Detect which cell encompasses the target text, then output its [x, y] center coordinate. 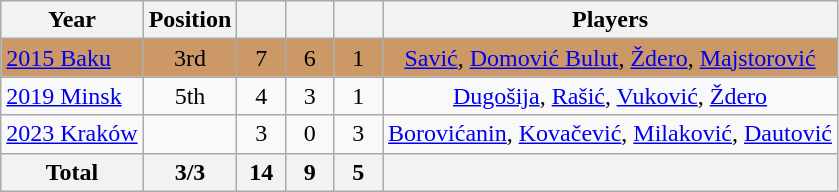
9 [310, 172]
0 [310, 134]
Year [72, 20]
3/3 [190, 172]
6 [310, 58]
Borovićanin, Kovačević, Milaković, Dautović [610, 134]
Total [72, 172]
2019 Minsk [72, 96]
2015 Baku [72, 58]
Dugošija, Rašić, Vuković, Ždero [610, 96]
Players [610, 20]
3rd [190, 58]
5th [190, 96]
Savić, Domović Bulut, Ždero, Majstorović [610, 58]
14 [262, 172]
7 [262, 58]
4 [262, 96]
Position [190, 20]
5 [358, 172]
2023 Kraków [72, 134]
